For the text-containing cell, return its midpoint in (x, y) coordinate format. 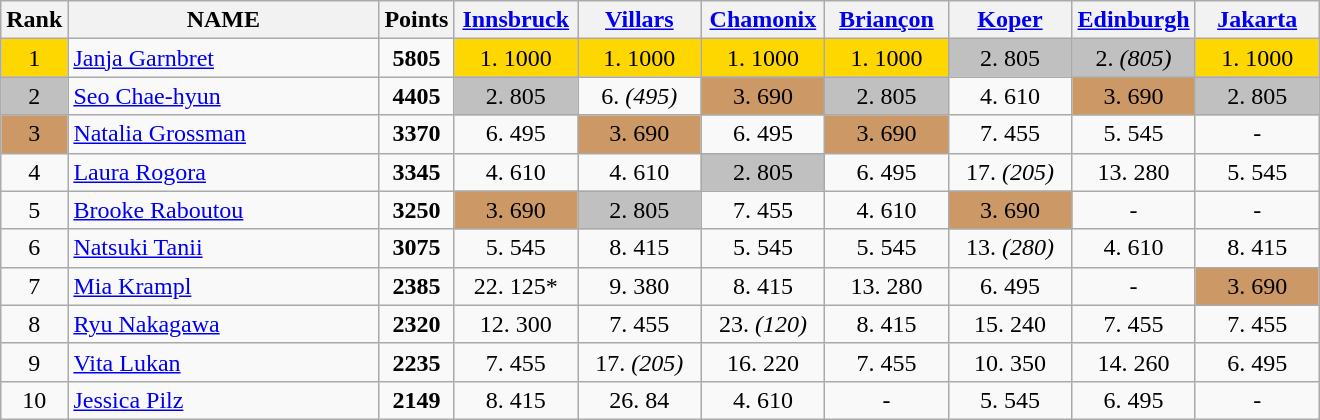
Seo Chae-hyun (224, 96)
Jessica Pilz (224, 400)
13. (280) (1010, 248)
Points (416, 20)
Natsuki Tanii (224, 248)
Villars (640, 20)
Brooke Raboutou (224, 210)
3075 (416, 248)
2149 (416, 400)
10. 350 (1010, 362)
Mia Krampl (224, 286)
5805 (416, 58)
3 (34, 134)
2320 (416, 324)
Vita Lukan (224, 362)
1 (34, 58)
Jakarta (1257, 20)
4405 (416, 96)
12. 300 (516, 324)
5 (34, 210)
16. 220 (763, 362)
Ryu Nakagawa (224, 324)
4 (34, 172)
8 (34, 324)
6 (34, 248)
9 (34, 362)
Briançon (887, 20)
10 (34, 400)
9. 380 (640, 286)
22. 125* (516, 286)
Koper (1010, 20)
Janja Garnbret (224, 58)
Rank (34, 20)
6. (495) (640, 96)
2385 (416, 286)
3370 (416, 134)
Laura Rogora (224, 172)
NAME (224, 20)
Edinburgh (1134, 20)
2 (34, 96)
2235 (416, 362)
2. (805) (1134, 58)
3345 (416, 172)
15. 240 (1010, 324)
7 (34, 286)
Natalia Grossman (224, 134)
23. (120) (763, 324)
26. 84 (640, 400)
14. 260 (1134, 362)
Chamonix (763, 20)
3250 (416, 210)
Innsbruck (516, 20)
